Return the [X, Y] coordinate for the center point of the cell that contains the specified text.  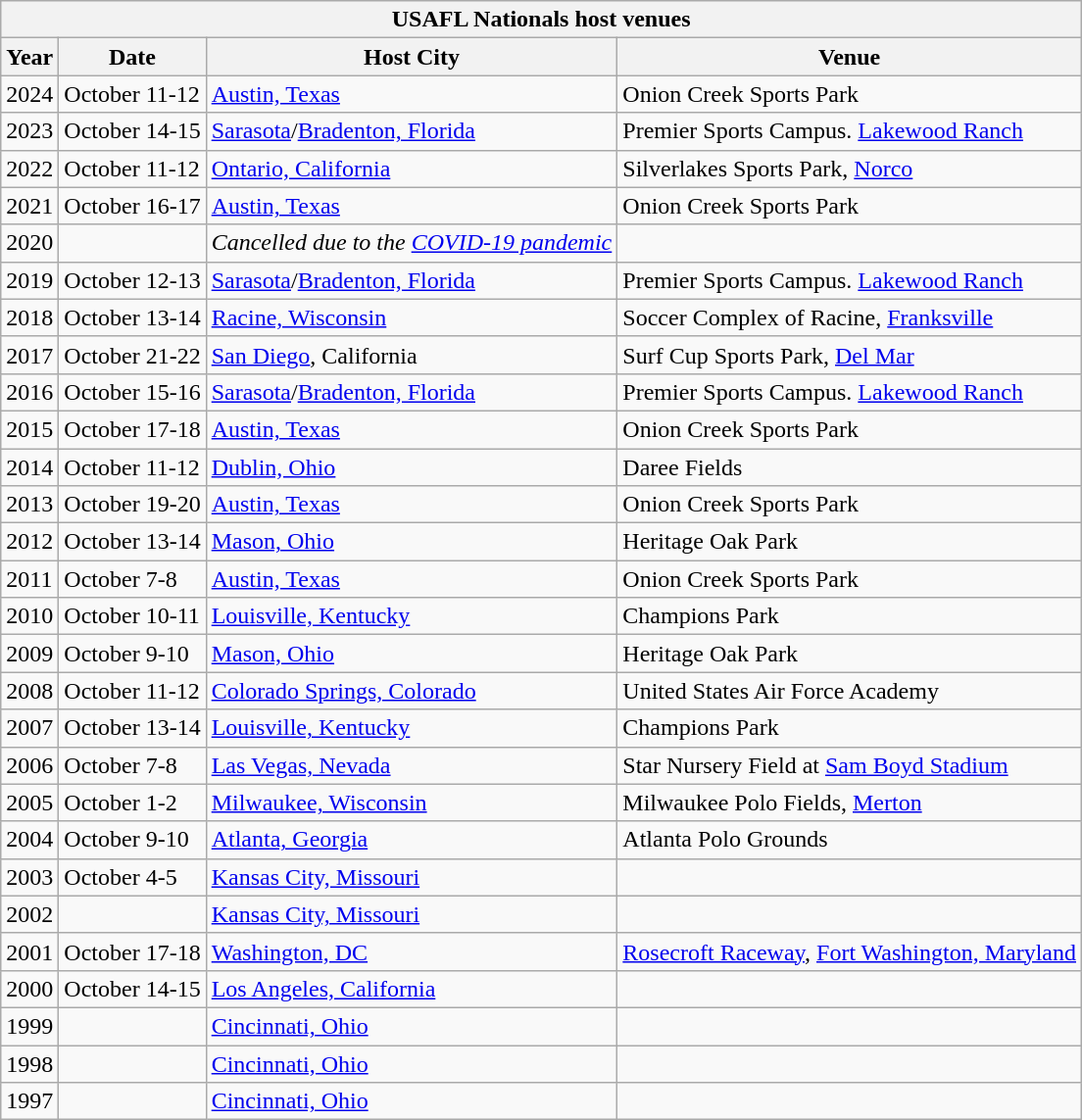
October 12-13 [132, 280]
Racine, Wisconsin [412, 317]
Cancelled due to the COVID-19 pandemic [412, 243]
October 15-16 [132, 392]
October 4-5 [132, 877]
Las Vegas, Nevada [412, 765]
October 16-17 [132, 206]
2005 [29, 803]
Milwaukee Polo Fields, Merton [850, 803]
Venue [850, 57]
2024 [29, 94]
Year [29, 57]
Washington, DC [412, 951]
Star Nursery Field at Sam Boyd Stadium [850, 765]
2000 [29, 989]
2019 [29, 280]
Date [132, 57]
October 1-2 [132, 803]
October 19-20 [132, 505]
1997 [29, 1101]
2011 [29, 579]
2006 [29, 765]
2009 [29, 654]
Daree Fields [850, 467]
Host City [412, 57]
Dublin, Ohio [412, 467]
2016 [29, 392]
USAFL Nationals host venues [541, 20]
1999 [29, 1026]
Milwaukee, Wisconsin [412, 803]
United States Air Force Academy [850, 691]
1998 [29, 1063]
Ontario, California [412, 169]
Los Angeles, California [412, 989]
Atlanta, Georgia [412, 840]
Soccer Complex of Racine, Franksville [850, 317]
San Diego, California [412, 355]
October 10-11 [132, 616]
2008 [29, 691]
2010 [29, 616]
Surf Cup Sports Park, Del Mar [850, 355]
October 21-22 [132, 355]
2002 [29, 914]
2007 [29, 728]
2003 [29, 877]
2021 [29, 206]
2015 [29, 429]
2022 [29, 169]
2013 [29, 505]
Silverlakes Sports Park, Norco [850, 169]
2014 [29, 467]
2017 [29, 355]
2020 [29, 243]
2018 [29, 317]
Colorado Springs, Colorado [412, 691]
2001 [29, 951]
Rosecroft Raceway, Fort Washington, Maryland [850, 951]
2023 [29, 131]
Atlanta Polo Grounds [850, 840]
2012 [29, 542]
2004 [29, 840]
